Determine the (x, y) coordinate at the center of the cell enclosing the given text.  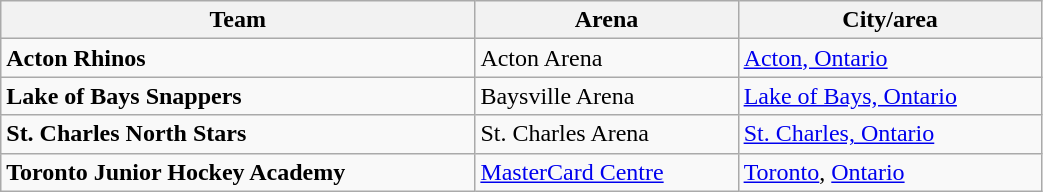
Acton, Ontario (890, 58)
Lake of Bays Snappers (238, 96)
St. Charles, Ontario (890, 134)
Acton Arena (606, 58)
MasterCard Centre (606, 172)
Arena (606, 20)
Team (238, 20)
Baysville Arena (606, 96)
City/area (890, 20)
St. Charles North Stars (238, 134)
Toronto, Ontario (890, 172)
Lake of Bays, Ontario (890, 96)
Acton Rhinos (238, 58)
St. Charles Arena (606, 134)
Toronto Junior Hockey Academy (238, 172)
